For the text-containing cell, return its midpoint in [x, y] coordinate format. 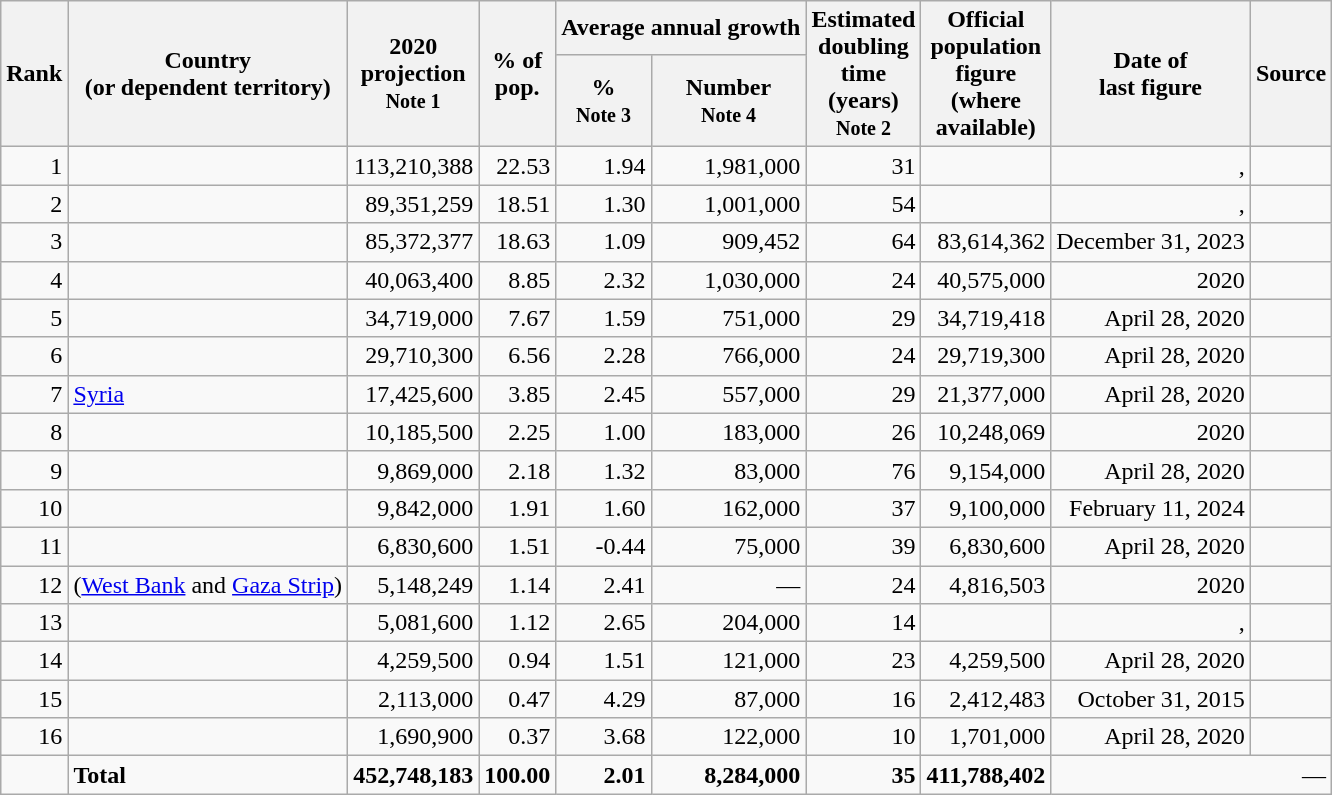
1,001,000 [728, 204]
21,377,000 [986, 394]
2.41 [604, 585]
February 11, 2024 [1151, 508]
18.51 [518, 204]
64 [864, 242]
22.53 [518, 166]
0.47 [518, 699]
40,063,400 [414, 280]
1,981,000 [728, 166]
0.94 [518, 661]
Source [1290, 74]
Syria [208, 394]
3 [34, 242]
4 [34, 280]
2.25 [518, 432]
85,372,377 [414, 242]
3.68 [604, 737]
1.94 [604, 166]
100.00 [518, 775]
1.32 [604, 470]
411,788,402 [986, 775]
10,248,069 [986, 432]
Officialpopulationfigure(whereavailable) [986, 74]
122,000 [728, 737]
Rank [34, 74]
31 [864, 166]
-0.44 [604, 546]
9,869,000 [414, 470]
9,154,000 [986, 470]
%Note 3 [604, 101]
1.12 [518, 623]
1.60 [604, 508]
2,113,000 [414, 699]
December 31, 2023 [1151, 242]
162,000 [728, 508]
557,000 [728, 394]
204,000 [728, 623]
909,452 [728, 242]
13 [34, 623]
1.14 [518, 585]
34,719,000 [414, 318]
15 [34, 699]
83,000 [728, 470]
8,284,000 [728, 775]
1 [34, 166]
2.28 [604, 356]
2,412,483 [986, 699]
29,710,300 [414, 356]
2.45 [604, 394]
26 [864, 432]
75,000 [728, 546]
12 [34, 585]
29,719,300 [986, 356]
23 [864, 661]
5 [34, 318]
8.85 [518, 280]
Total [208, 775]
3.85 [518, 394]
Estimateddoublingtime(years)Note 2 [864, 74]
121,000 [728, 661]
Country(or dependent territory) [208, 74]
1.91 [518, 508]
6 [34, 356]
% ofpop. [518, 74]
0.37 [518, 737]
2.65 [604, 623]
4.29 [604, 699]
87,000 [728, 699]
17,425,600 [414, 394]
5,081,600 [414, 623]
2 [34, 204]
1,030,000 [728, 280]
39 [864, 546]
1.30 [604, 204]
4,816,503 [986, 585]
9 [34, 470]
766,000 [728, 356]
October 31, 2015 [1151, 699]
1,690,900 [414, 737]
37 [864, 508]
5,148,249 [414, 585]
Average annual growth [681, 28]
83,614,362 [986, 242]
(West Bank and Gaza Strip) [208, 585]
1,701,000 [986, 737]
35 [864, 775]
Date oflast figure [1151, 74]
NumberNote 4 [728, 101]
1.09 [604, 242]
1.00 [604, 432]
10,185,500 [414, 432]
113,210,388 [414, 166]
2020projectionNote 1 [414, 74]
54 [864, 204]
11 [34, 546]
2.01 [604, 775]
34,719,418 [986, 318]
9,100,000 [986, 508]
9,842,000 [414, 508]
7.67 [518, 318]
76 [864, 470]
8 [34, 432]
452,748,183 [414, 775]
751,000 [728, 318]
40,575,000 [986, 280]
89,351,259 [414, 204]
2.18 [518, 470]
1.59 [604, 318]
6.56 [518, 356]
2.32 [604, 280]
18.63 [518, 242]
183,000 [728, 432]
7 [34, 394]
